Locate the cell with the specified text and output its (x, y) center coordinate. 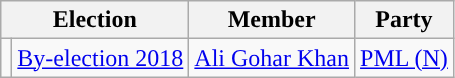
Member (272, 20)
PML (N) (404, 58)
Ali Gohar Khan (272, 58)
Election (95, 20)
Party (404, 20)
By-election 2018 (100, 58)
